For the text-containing cell, return its midpoint in [x, y] coordinate format. 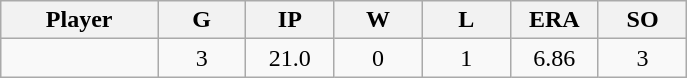
G [202, 20]
6.86 [554, 58]
SO [642, 20]
IP [290, 20]
L [466, 20]
1 [466, 58]
21.0 [290, 58]
Player [80, 20]
W [378, 20]
0 [378, 58]
ERA [554, 20]
